Pinpoint the cell where the given text exists, returning its (x, y) midpoint coordinate. 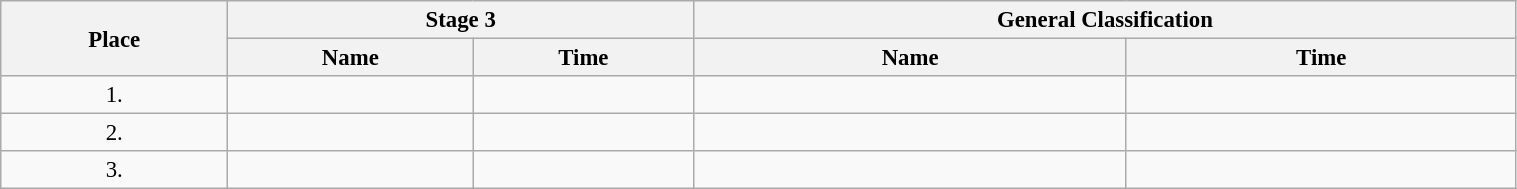
2. (114, 133)
1. (114, 95)
Stage 3 (461, 20)
General Classification (1105, 20)
Place (114, 38)
3. (114, 170)
